Scan for the cell matching the given text and deliver its [X, Y] coordinate at center. 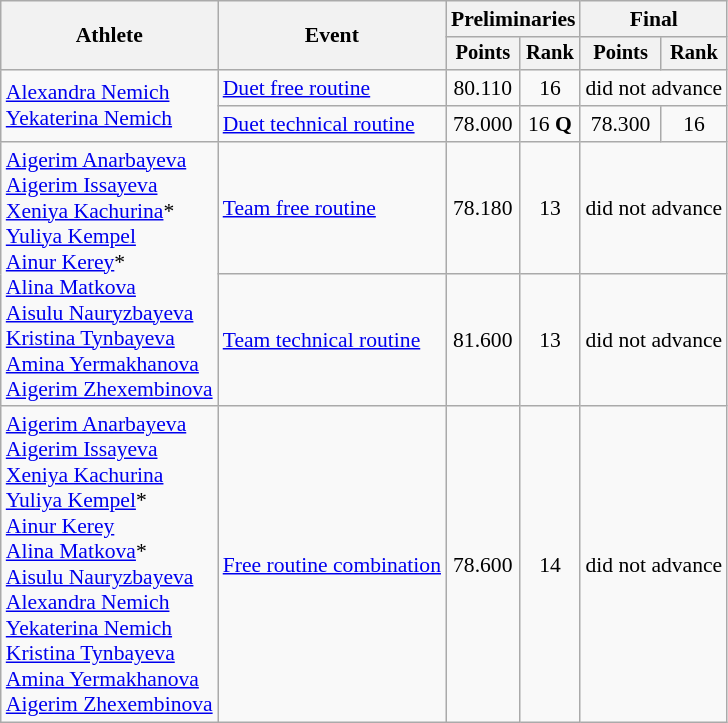
Team free routine [332, 208]
80.110 [483, 88]
Free routine combination [332, 565]
Preliminaries [513, 19]
Team technical routine [332, 340]
14 [550, 565]
78.180 [483, 208]
78.300 [620, 124]
78.600 [483, 565]
81.600 [483, 340]
Event [332, 36]
Duet free routine [332, 88]
Alexandra NemichYekaterina Nemich [110, 106]
78.000 [483, 124]
Athlete [110, 36]
16 Q [550, 124]
Duet technical routine [332, 124]
Final [654, 19]
